Determine the (x, y) coordinate at the center of the cell enclosing the given text.  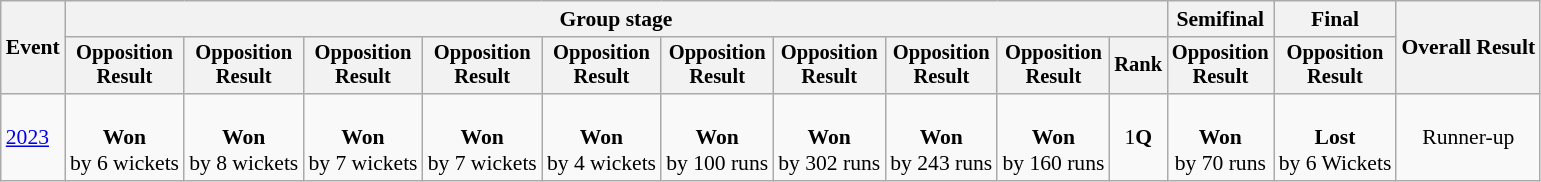
Won by 100 runs (717, 138)
Lost by 6 Wickets (1336, 138)
Won by 160 runs (1053, 138)
1Q (1138, 138)
Final (1336, 19)
Won by 8 wickets (244, 138)
Won by 302 runs (829, 138)
Overall Result (1468, 48)
Runner-up (1468, 138)
Won by 70 runs (1220, 138)
Rank (1138, 66)
2023 (33, 138)
Won by 243 runs (941, 138)
Group stage (616, 19)
Semifinal (1220, 19)
Event (33, 48)
Won by 6 wickets (124, 138)
Won by 4 wickets (602, 138)
